For the text-containing cell, return its midpoint in (x, y) coordinate format. 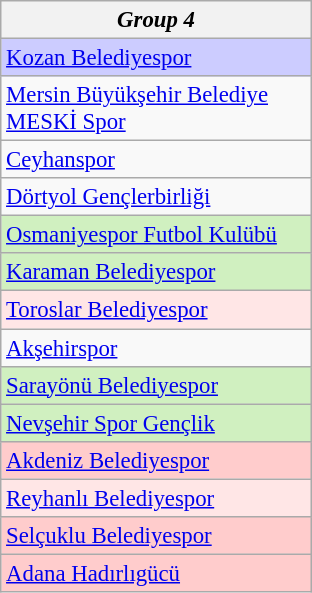
Dörtyol Gençlerbirliği (156, 197)
Reyhanlı Belediyespor (156, 498)
Akşehirspor (156, 348)
Ceyhanspor (156, 160)
Group 4 (156, 20)
Adana Hadırlıgücü (156, 573)
Osmaniyespor Futbol Kulübü (156, 235)
Mersin Büyükşehir Belediye MESKİ Spor (156, 108)
Karaman Belediyespor (156, 273)
Nevşehir Spor Gençlik (156, 423)
Akdeniz Belediyespor (156, 460)
Sarayönü Belediyespor (156, 385)
Selçuklu Belediyespor (156, 536)
Toroslar Belediyespor (156, 310)
Kozan Belediyespor (156, 58)
